From the cell containing the given text, extract its center point as [X, Y] coordinate. 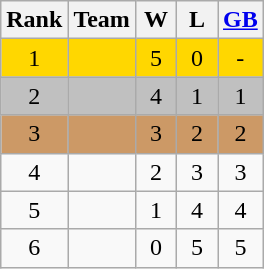
GB [241, 20]
W [156, 20]
L [196, 20]
- [241, 58]
Rank [34, 20]
6 [34, 248]
Team [102, 20]
